Return the [X, Y] coordinate for the center point of the cell that contains the specified text.  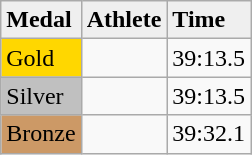
39:32.1 [209, 134]
Bronze [41, 134]
Athlete [124, 20]
Medal [41, 20]
Silver [41, 96]
Gold [41, 58]
Time [209, 20]
